Detect which cell encompasses the target text, then output its (X, Y) center coordinate. 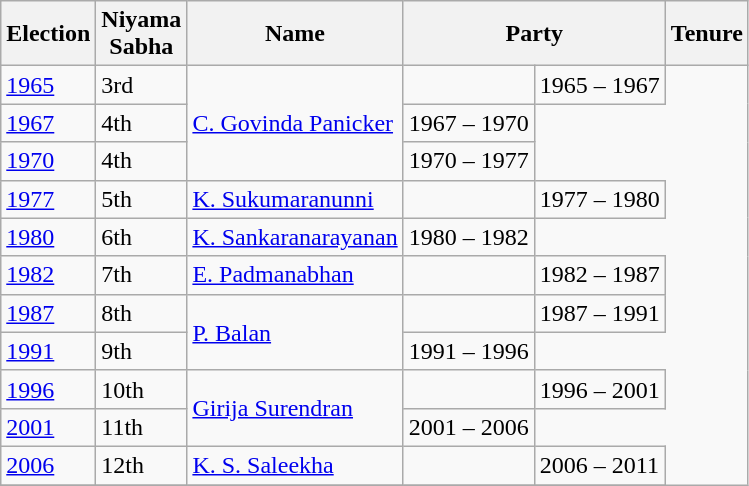
1987 (48, 313)
1970 – 1977 (468, 161)
1965 – 1967 (600, 85)
8th (142, 313)
1996 (48, 389)
Girija Surendran (295, 408)
2006 (48, 465)
1965 (48, 85)
1967 (48, 123)
P. Balan (295, 332)
Name (295, 34)
K. Sukumaranunni (295, 199)
K. Sankaranarayanan (295, 237)
1967 – 1970 (468, 123)
2001 – 2006 (468, 427)
1977 (48, 199)
2006 – 2011 (600, 465)
NiyamaSabha (142, 34)
1980 – 1982 (468, 237)
Party (534, 34)
Tenure (706, 34)
11th (142, 427)
1987 – 1991 (600, 313)
6th (142, 237)
C. Govinda Panicker (295, 123)
3rd (142, 85)
12th (142, 465)
7th (142, 275)
1970 (48, 161)
E. Padmanabhan (295, 275)
1982 – 1987 (600, 275)
1991 (48, 351)
1977 – 1980 (600, 199)
10th (142, 389)
Election (48, 34)
9th (142, 351)
5th (142, 199)
1982 (48, 275)
K. S. Saleekha (295, 465)
1980 (48, 237)
1996 – 2001 (600, 389)
2001 (48, 427)
1991 – 1996 (468, 351)
